Identify which cell holds the provided text, then report its [X, Y] central coordinate. 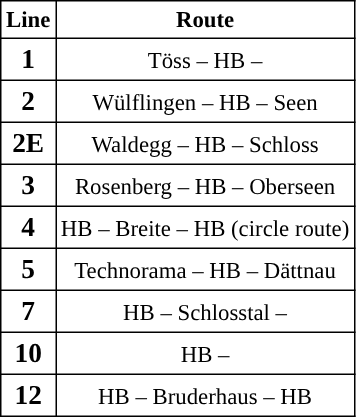
2 [28, 101]
5 [28, 269]
Töss – HB – [206, 59]
HB – Schlosstal – [206, 311]
HB – Bruderhaus – HB [206, 395]
2E [28, 143]
HB – [206, 353]
7 [28, 311]
Technorama – HB – Dättnau [206, 269]
Route [206, 20]
Wülflingen – HB – Seen [206, 101]
4 [28, 227]
3 [28, 185]
HB – Breite – HB (circle route) [206, 227]
Line [28, 20]
Waldegg – HB – Schloss [206, 143]
12 [28, 395]
10 [28, 353]
1 [28, 59]
Rosenberg – HB – Oberseen [206, 185]
